Detect which cell encompasses the target text, then output its (x, y) center coordinate. 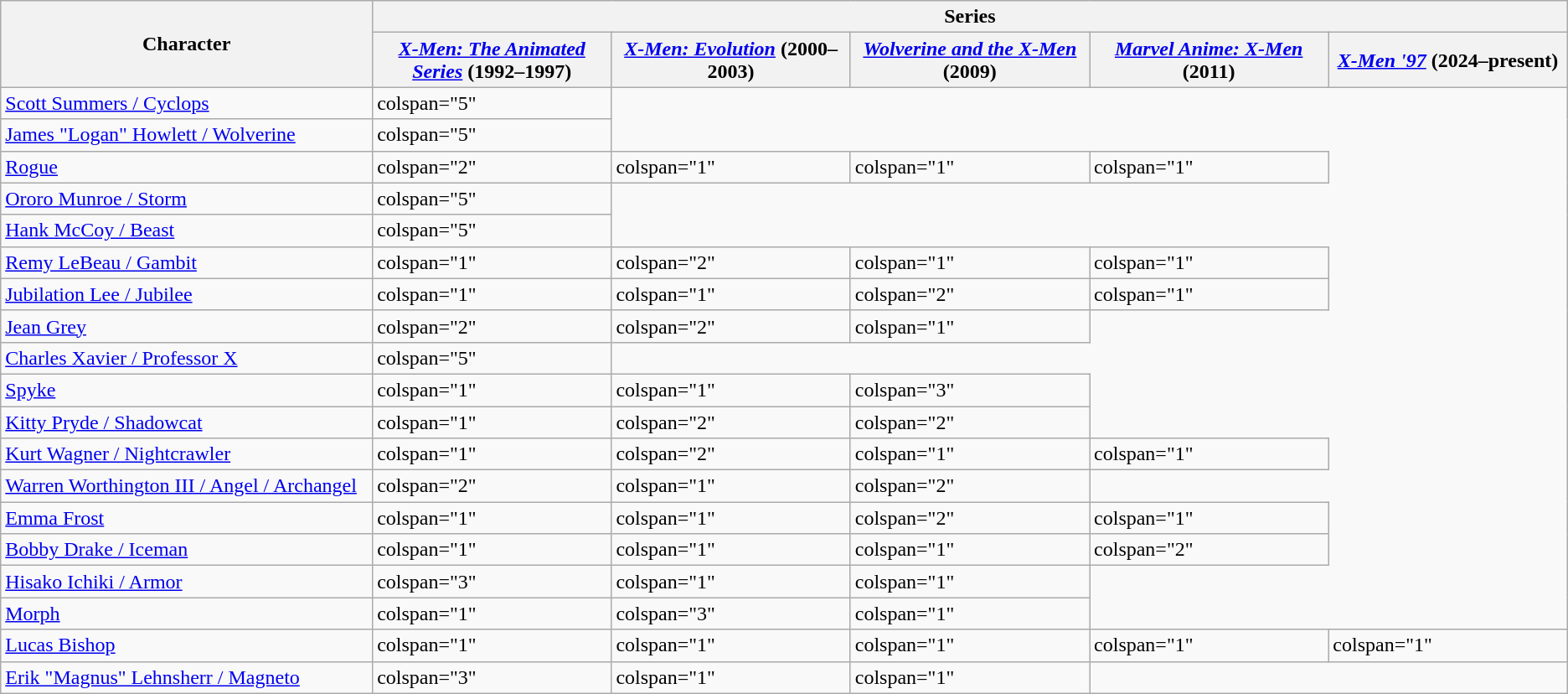
Spyke (187, 390)
Kitty Pryde / Shadowcat (187, 422)
Erik "Magnus" Lehnsherr / Magneto (187, 677)
X-Men: The Animated Series (1992–1997) (493, 60)
Bobby Drake / Iceman (187, 550)
Morph (187, 614)
Lucas Bishop (187, 645)
Remy LeBeau / Gambit (187, 262)
Ororo Munroe / Storm (187, 199)
X-Men '97 (2024–present) (1447, 60)
Jubilation Lee / Jubilee (187, 294)
Hisako Ichiki / Armor (187, 582)
James "Logan" Howlett / Wolverine (187, 135)
Marvel Anime: X-Men (2011) (1210, 60)
Charles Xavier / Professor X (187, 358)
Scott Summers / Cyclops (187, 103)
Rogue (187, 167)
Kurt Wagner / Nightcrawler (187, 454)
Hank McCoy / Beast (187, 230)
Jean Grey (187, 326)
X-Men: Evolution (2000–2003) (730, 60)
Character (187, 44)
Wolverine and the X-Men (2009) (970, 60)
Emma Frost (187, 518)
Series (970, 17)
Warren Worthington III / Angel / Archangel (187, 486)
